Search for the cell housing the specified text and yield its [x, y] center coordinate. 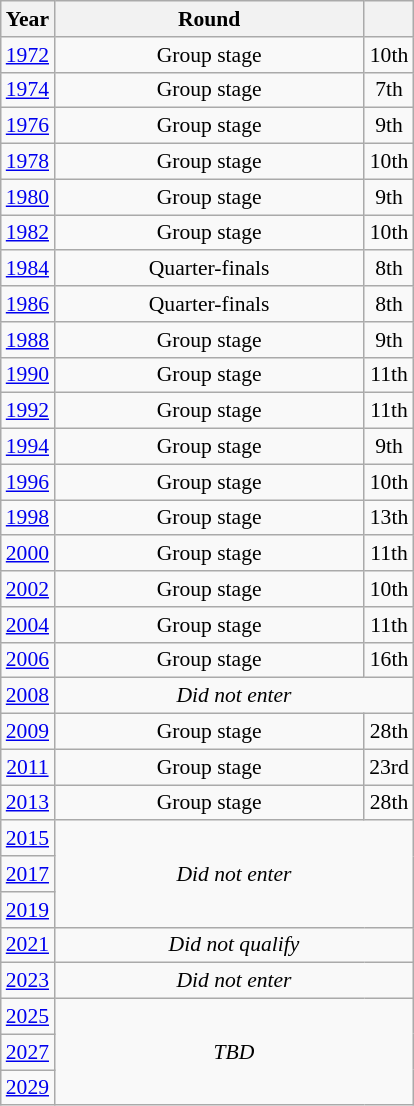
1994 [28, 447]
1978 [28, 162]
1980 [28, 197]
1986 [28, 304]
2013 [28, 803]
2009 [28, 732]
1982 [28, 233]
2011 [28, 767]
2025 [28, 1017]
2029 [28, 1088]
23rd [389, 767]
2008 [28, 696]
2023 [28, 981]
13th [389, 518]
2002 [28, 589]
1998 [28, 518]
Year [28, 19]
2019 [28, 910]
2017 [28, 874]
TBD [234, 1052]
1990 [28, 375]
7th [389, 90]
1976 [28, 126]
1972 [28, 55]
16th [389, 660]
Did not qualify [234, 945]
1992 [28, 411]
1996 [28, 482]
2021 [28, 945]
2006 [28, 660]
2027 [28, 1052]
2015 [28, 839]
1988 [28, 340]
2004 [28, 625]
1984 [28, 269]
Round [209, 19]
1974 [28, 90]
2000 [28, 554]
